Find where the given text appears and provide that cell's center as (X, Y) coordinate. 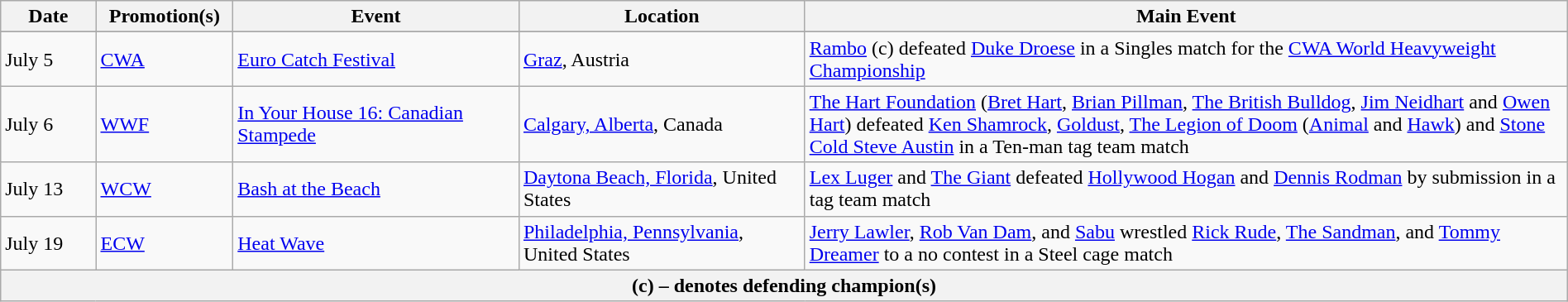
Rambo (c) defeated Duke Droese in a Singles match for the CWA World Heavyweight Championship (1186, 60)
Bash at the Beach (376, 189)
July 5 (48, 60)
Daytona Beach, Florida, United States (662, 189)
Date (48, 17)
Heat Wave (376, 243)
(c) – denotes defending champion(s) (784, 285)
Jerry Lawler, Rob Van Dam, and Sabu wrestled Rick Rude, The Sandman, and Tommy Dreamer to a no contest in a Steel cage match (1186, 243)
Event (376, 17)
WCW (165, 189)
Lex Luger and The Giant defeated Hollywood Hogan and Dennis Rodman by submission in a tag team match (1186, 189)
In Your House 16: Canadian Stampede (376, 124)
July 6 (48, 124)
Euro Catch Festival (376, 60)
ECW (165, 243)
Promotion(s) (165, 17)
Graz, Austria (662, 60)
Philadelphia, Pennsylvania, United States (662, 243)
CWA (165, 60)
WWF (165, 124)
July 13 (48, 189)
Location (662, 17)
Main Event (1186, 17)
Calgary, Alberta, Canada (662, 124)
July 19 (48, 243)
